For the text-containing cell, return its midpoint in (X, Y) coordinate format. 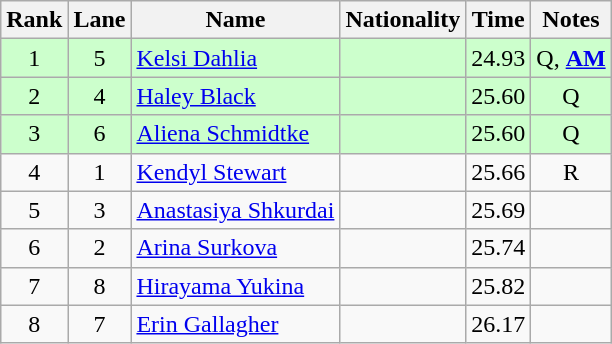
Q, AM (571, 58)
Erin Gallagher (236, 324)
Haley Black (236, 96)
25.66 (498, 172)
Arina Surkova (236, 248)
Hirayama Yukina (236, 286)
Aliena Schmidtke (236, 134)
Nationality (403, 20)
Kendyl Stewart (236, 172)
Time (498, 20)
26.17 (498, 324)
Name (236, 20)
24.93 (498, 58)
Notes (571, 20)
Kelsi Dahlia (236, 58)
Anastasiya Shkurdai (236, 210)
Rank (34, 20)
25.82 (498, 286)
Lane (100, 20)
25.74 (498, 248)
25.69 (498, 210)
R (571, 172)
